Pinpoint the cell where the given text exists, returning its (X, Y) midpoint coordinate. 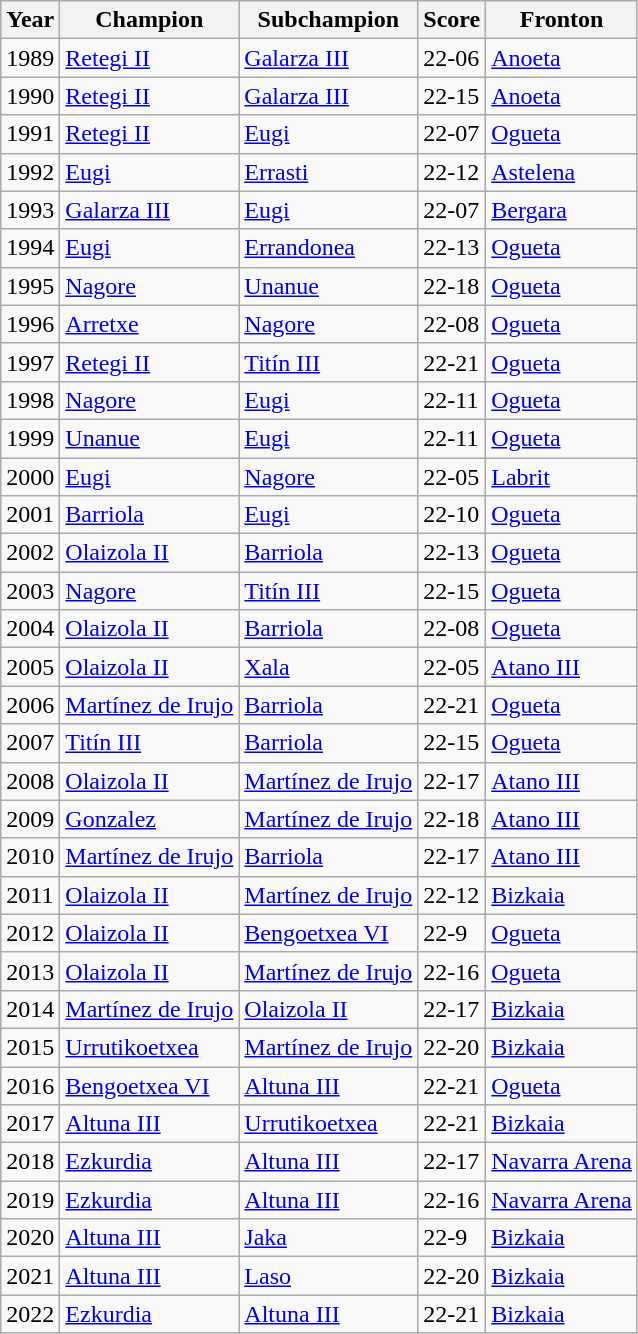
1994 (30, 248)
Errandonea (328, 248)
1996 (30, 324)
2009 (30, 819)
Subchampion (328, 20)
2021 (30, 1276)
2005 (30, 667)
1995 (30, 286)
1999 (30, 438)
2006 (30, 705)
1998 (30, 400)
Bergara (562, 210)
2017 (30, 1124)
Gonzalez (150, 819)
2022 (30, 1314)
Astelena (562, 172)
1990 (30, 96)
1997 (30, 362)
1993 (30, 210)
2016 (30, 1085)
2014 (30, 1009)
2019 (30, 1200)
Year (30, 20)
2000 (30, 477)
2020 (30, 1238)
2003 (30, 591)
1991 (30, 134)
Champion (150, 20)
2012 (30, 933)
2004 (30, 629)
2015 (30, 1047)
2001 (30, 515)
2018 (30, 1162)
Fronton (562, 20)
2008 (30, 781)
Laso (328, 1276)
2007 (30, 743)
Arretxe (150, 324)
2013 (30, 971)
22-10 (452, 515)
2011 (30, 895)
Labrit (562, 477)
Jaka (328, 1238)
22-06 (452, 58)
Xala (328, 667)
2010 (30, 857)
Score (452, 20)
2002 (30, 553)
1989 (30, 58)
1992 (30, 172)
Errasti (328, 172)
